Detect which cell encompasses the target text, then output its (x, y) center coordinate. 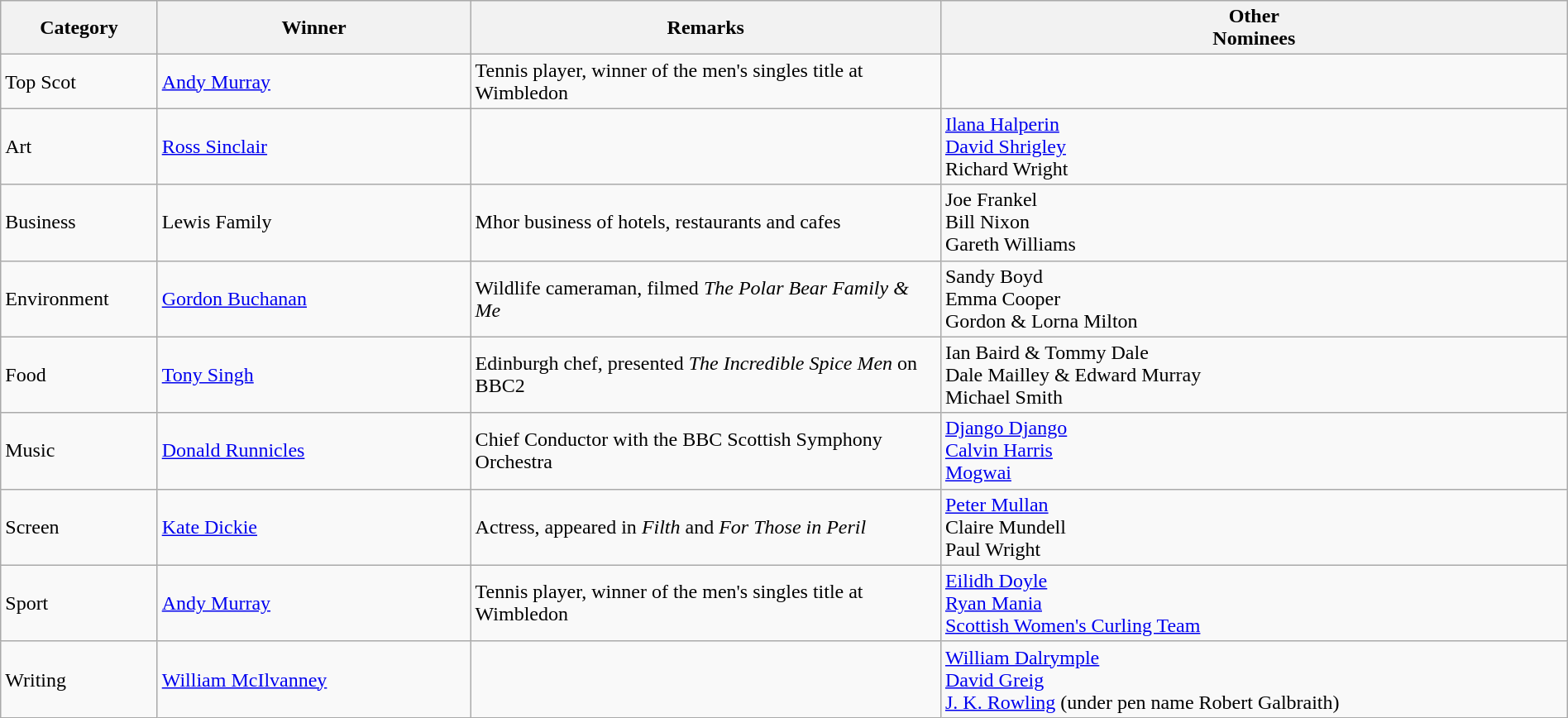
Actress, appeared in Filth and For Those in Peril (705, 527)
Django DjangoCalvin HarrisMogwai (1254, 451)
Sandy BoydEmma CooperGordon & Lorna Milton (1254, 299)
Gordon Buchanan (314, 299)
Screen (79, 527)
Food (79, 375)
Peter MullanClaire MundellPaul Wright (1254, 527)
Wildlife cameraman, filmed The Polar Bear Family & Me (705, 299)
Ross Sinclair (314, 146)
Joe FrankelBill NixonGareth Williams (1254, 223)
Art (79, 146)
William McIlvanney (314, 679)
Tony Singh (314, 375)
Ilana HalperinDavid ShrigleyRichard Wright (1254, 146)
Edinburgh chef, presented The Incredible Spice Men on BBC2 (705, 375)
Chief Conductor with the BBC Scottish Symphony Orchestra (705, 451)
Remarks (705, 28)
Lewis Family (314, 223)
Business (79, 223)
Eilidh DoyleRyan ManiaScottish Women's Curling Team (1254, 603)
William DalrympleDavid GreigJ. K. Rowling (under pen name Robert Galbraith) (1254, 679)
Category (79, 28)
Environment (79, 299)
Writing (79, 679)
OtherNominees (1254, 28)
Top Scot (79, 81)
Music (79, 451)
Kate Dickie (314, 527)
Donald Runnicles (314, 451)
Sport (79, 603)
Ian Baird & Tommy DaleDale Mailley & Edward MurrayMichael Smith (1254, 375)
Mhor business of hotels, restaurants and cafes (705, 223)
Winner (314, 28)
